For the text-containing cell, return its midpoint in [x, y] coordinate format. 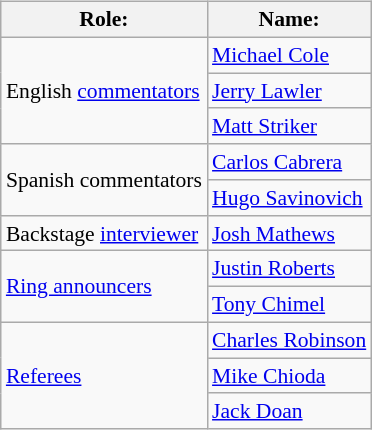
Matt Striker [289, 126]
Backstage interviewer [104, 233]
Role: [104, 20]
Charles Robinson [289, 340]
Hugo Savinovich [289, 198]
Tony Chimel [289, 305]
Name: [289, 20]
Jack Doan [289, 411]
Justin Roberts [289, 269]
Mike Chioda [289, 376]
Josh Mathews [289, 233]
Carlos Cabrera [289, 162]
Spanish commentators [104, 180]
Ring announcers [104, 286]
Jerry Lawler [289, 91]
English commentators [104, 90]
Michael Cole [289, 55]
Referees [104, 376]
